Return [x, y] of the center of cell containing provided text 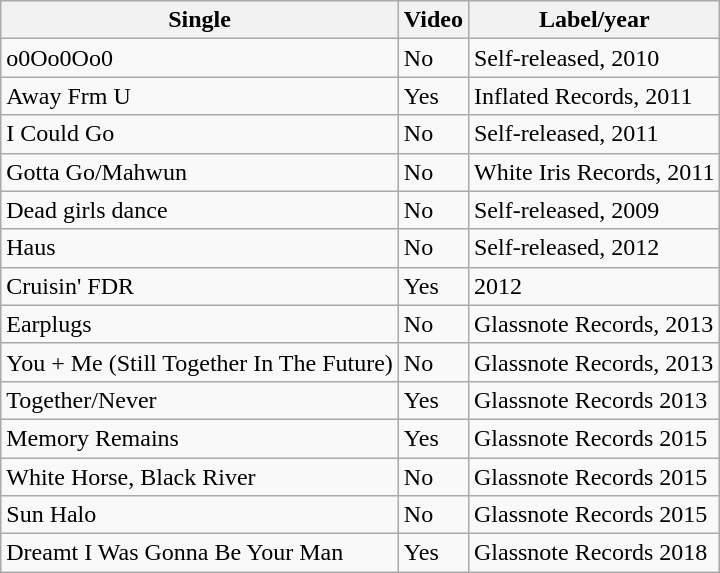
White Horse, Black River [200, 477]
Away Frm U [200, 96]
Video [433, 20]
Single [200, 20]
Glassnote Records 2018 [594, 553]
Haus [200, 248]
Dead girls dance [200, 210]
Memory Remains [200, 438]
Glassnote Records 2013 [594, 400]
Earplugs [200, 324]
o0Oo0Oo0 [200, 58]
Gotta Go/Mahwun [200, 172]
Self-released, 2010 [594, 58]
Self-released, 2012 [594, 248]
Cruisin' FDR [200, 286]
Inflated Records, 2011 [594, 96]
Sun Halo [200, 515]
I Could Go [200, 134]
Together/Never [200, 400]
Dreamt I Was Gonna Be Your Man [200, 553]
2012 [594, 286]
Label/year [594, 20]
White Iris Records, 2011 [594, 172]
Self-released, 2011 [594, 134]
You + Me (Still Together In The Future) [200, 362]
Self-released, 2009 [594, 210]
